Detect which cell encompasses the target text, then output its (x, y) center coordinate. 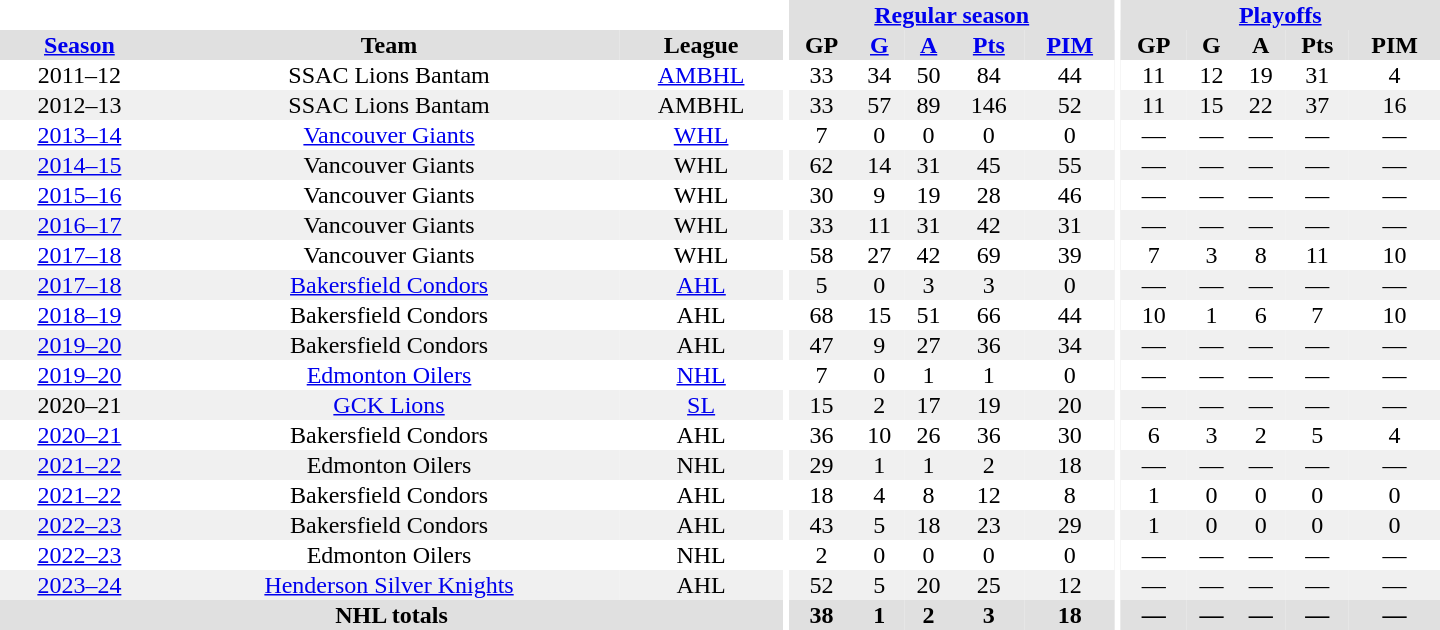
Playoffs (1280, 15)
2014–15 (80, 165)
55 (1070, 165)
Season (80, 45)
62 (821, 165)
43 (821, 525)
2018–19 (80, 315)
Regular season (952, 15)
51 (928, 315)
2013–14 (80, 135)
38 (821, 615)
2023–24 (80, 585)
2016–17 (80, 225)
37 (1317, 105)
SL (701, 405)
69 (988, 255)
23 (988, 525)
146 (988, 105)
58 (821, 255)
2012–13 (80, 105)
Team (389, 45)
45 (988, 165)
25 (988, 585)
84 (988, 75)
57 (880, 105)
GCK Lions (389, 405)
17 (928, 405)
22 (1260, 105)
14 (880, 165)
66 (988, 315)
68 (821, 315)
28 (988, 195)
39 (1070, 255)
League (701, 45)
NHL totals (392, 615)
Henderson Silver Knights (389, 585)
47 (821, 345)
16 (1394, 105)
46 (1070, 195)
2015–16 (80, 195)
50 (928, 75)
89 (928, 105)
26 (928, 435)
2011–12 (80, 75)
